Provide the (x, y) coordinate of the cell's center where the given text is located.  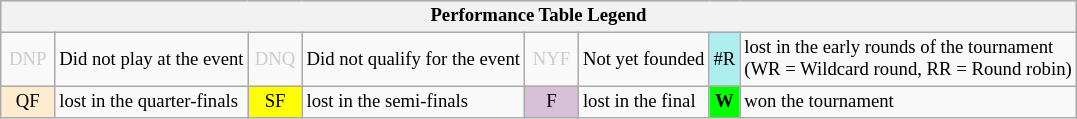
DNQ (275, 60)
QF (28, 102)
Did not qualify for the event (413, 60)
lost in the early rounds of the tournament(WR = Wildcard round, RR = Round robin) (908, 60)
#R (724, 60)
won the tournament (908, 102)
Not yet founded (643, 60)
lost in the final (643, 102)
lost in the semi-finals (413, 102)
NYF (551, 60)
SF (275, 102)
lost in the quarter-finals (152, 102)
Performance Table Legend (538, 16)
Did not play at the event (152, 60)
F (551, 102)
W (724, 102)
DNP (28, 60)
